For the text-containing cell, return its midpoint in [x, y] coordinate format. 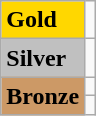
Gold [43, 20]
Silver [43, 58]
Bronze [43, 96]
